Search for the cell housing the specified text and yield its (X, Y) center coordinate. 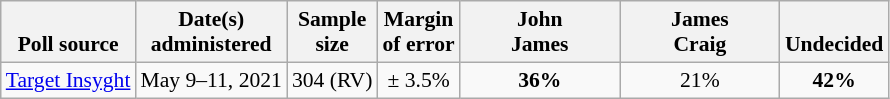
21% (700, 80)
Poll source (68, 32)
± 3.5% (418, 80)
Samplesize (332, 32)
JamesCraig (700, 32)
Date(s)administered (210, 32)
42% (834, 80)
304 (RV) (332, 80)
36% (540, 80)
Marginof error (418, 32)
Undecided (834, 32)
Target Insyght (68, 80)
JohnJames (540, 32)
May 9–11, 2021 (210, 80)
